Return the [X, Y] coordinate for the center point of the cell that contains the specified text.  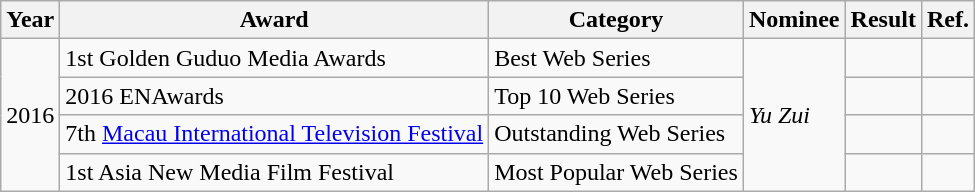
Award [274, 20]
7th Macau International Television Festival [274, 134]
1st Asia New Media Film Festival [274, 172]
Ref. [948, 20]
Top 10 Web Series [616, 96]
1st Golden Guduo Media Awards [274, 58]
Yu Zui [794, 115]
Result [883, 20]
Year [30, 20]
Best Web Series [616, 58]
2016 [30, 115]
Nominee [794, 20]
Outstanding Web Series [616, 134]
2016 ENAwards [274, 96]
Most Popular Web Series [616, 172]
Category [616, 20]
